Scan for the cell matching the given text and deliver its [x, y] coordinate at center. 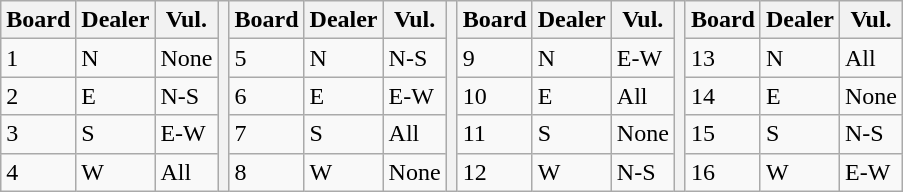
15 [722, 134]
13 [722, 58]
1 [38, 58]
10 [494, 96]
5 [266, 58]
9 [494, 58]
14 [722, 96]
3 [38, 134]
16 [722, 172]
11 [494, 134]
4 [38, 172]
7 [266, 134]
12 [494, 172]
2 [38, 96]
8 [266, 172]
6 [266, 96]
